Return [x, y] of the center of cell containing provided text 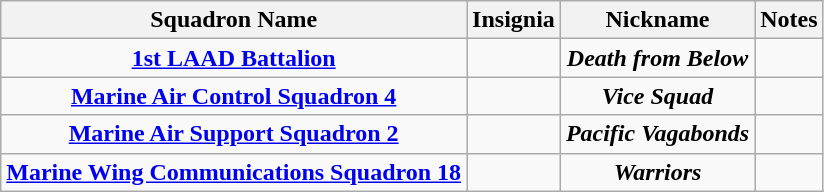
Marine Air Control Squadron 4 [234, 96]
Warriors [657, 172]
Marine Wing Communications Squadron 18 [234, 172]
Vice Squad [657, 96]
1st LAAD Battalion [234, 58]
Notes [789, 20]
Nickname [657, 20]
Death from Below [657, 58]
Marine Air Support Squadron 2 [234, 134]
Pacific Vagabonds [657, 134]
Insignia [514, 20]
Squadron Name [234, 20]
